Output the (x, y) coordinate of the center of the cell containing the given text.  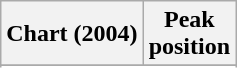
Peakposition (189, 34)
Chart (2004) (72, 34)
